Extract the [X, Y] coordinate from the center of the cell holding the provided text.  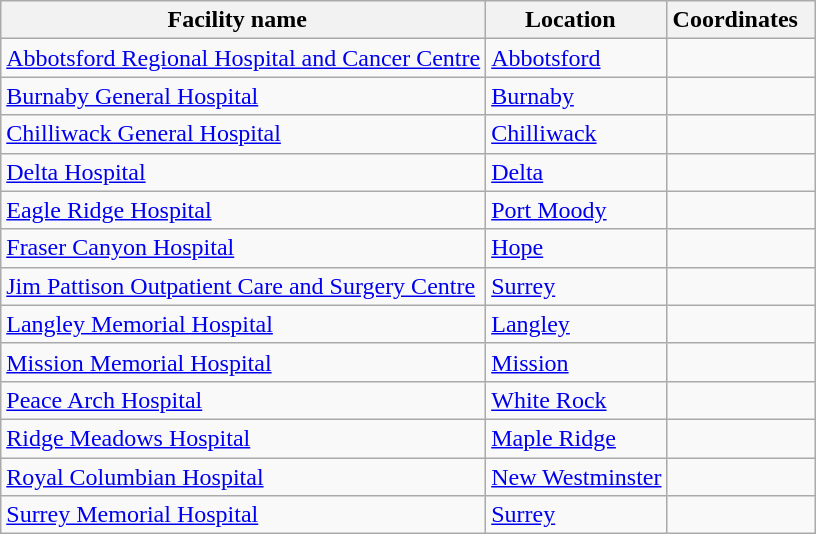
Langley [576, 324]
Facility name [244, 20]
Royal Columbian Hospital [244, 477]
Hope [576, 248]
Delta [576, 172]
Chilliwack [576, 134]
Peace Arch Hospital [244, 400]
White Rock [576, 400]
Delta Hospital [244, 172]
Mission Memorial Hospital [244, 362]
Surrey Memorial Hospital [244, 515]
New Westminster [576, 477]
Ridge Meadows Hospital [244, 438]
Abbotsford [576, 58]
Location [576, 20]
Langley Memorial Hospital [244, 324]
Abbotsford Regional Hospital and Cancer Centre [244, 58]
Burnaby [576, 96]
Port Moody [576, 210]
Maple Ridge [576, 438]
Fraser Canyon Hospital [244, 248]
Chilliwack General Hospital [244, 134]
Mission [576, 362]
Jim Pattison Outpatient Care and Surgery Centre [244, 286]
Eagle Ridge Hospital [244, 210]
Burnaby General Hospital [244, 96]
Coordinates [741, 20]
